For the text-containing cell, return its midpoint in [x, y] coordinate format. 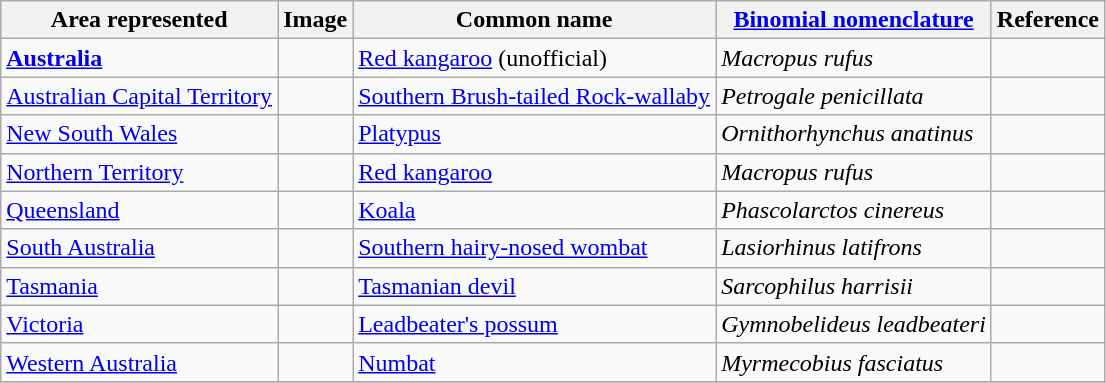
Western Australia [140, 362]
Northern Territory [140, 172]
Area represented [140, 20]
Lasiorhinus latifrons [854, 248]
Leadbeater's possum [534, 324]
Binomial nomenclature [854, 20]
Reference [1048, 20]
New South Wales [140, 134]
Southern Brush-tailed Rock-wallaby [534, 96]
Southern hairy-nosed wombat [534, 248]
Queensland [140, 210]
Tasmanian devil [534, 286]
Platypus [534, 134]
Sarcophilus harrisii [854, 286]
Australian Capital Territory [140, 96]
South Australia [140, 248]
Koala [534, 210]
Gymnobelideus leadbeateri [854, 324]
Red kangaroo (unofficial) [534, 58]
Australia [140, 58]
Phascolarctos cinereus [854, 210]
Myrmecobius fasciatus [854, 362]
Common name [534, 20]
Tasmania [140, 286]
Red kangaroo [534, 172]
Petrogale penicillata [854, 96]
Victoria [140, 324]
Image [316, 20]
Ornithorhynchus anatinus [854, 134]
Numbat [534, 362]
